Locate the cell with the specified text and output its [x, y] center coordinate. 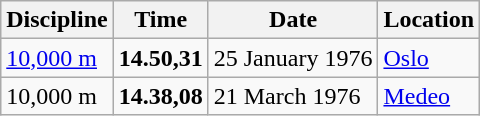
14.50,31 [160, 58]
Date [293, 20]
21 March 1976 [293, 96]
Oslo [429, 58]
25 January 1976 [293, 58]
Location [429, 20]
14.38,08 [160, 96]
Medeo [429, 96]
Time [160, 20]
Discipline [57, 20]
